Determine the (x, y) coordinate at the center of the cell enclosing the given text.  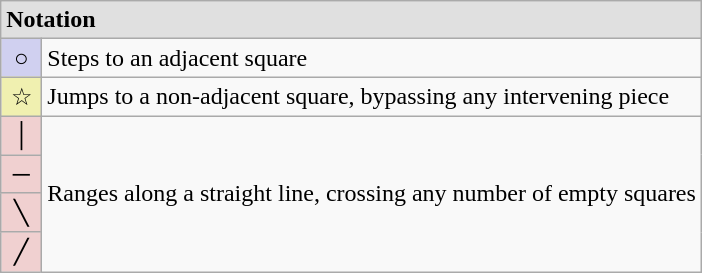
Jumps to a non-adjacent square, bypassing any intervening piece (372, 97)
Ranges along a straight line, crossing any number of empty squares (372, 194)
│ (22, 135)
☆ (22, 97)
╲ (22, 213)
Notation (352, 20)
╱ (22, 252)
○ (22, 58)
Steps to an adjacent square (372, 58)
─ (22, 173)
